Provide the (X, Y) coordinate of the cell's center where the given text is located.  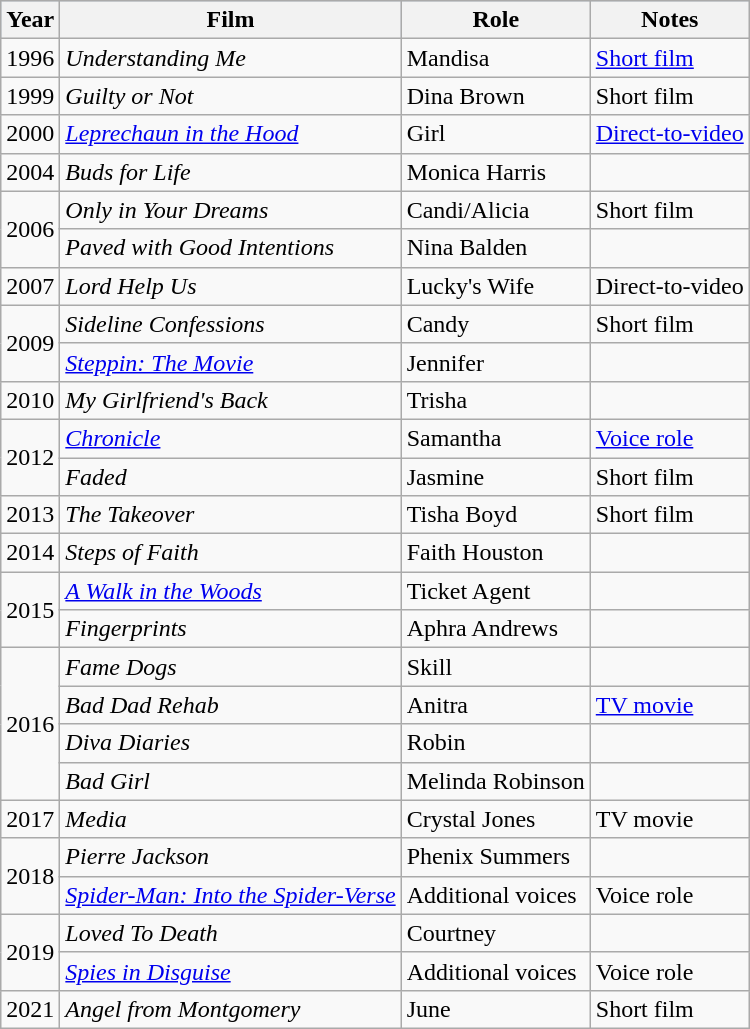
2018 (30, 876)
Notes (670, 20)
Trisha (496, 400)
Jennifer (496, 362)
June (496, 1009)
Angel from Montgomery (230, 1009)
Fingerprints (230, 629)
Jasmine (496, 477)
Paved with Good Intentions (230, 248)
Samantha (496, 438)
My Girlfriend's Back (230, 400)
Understanding Me (230, 58)
2019 (30, 952)
2016 (30, 724)
A Walk in the Woods (230, 591)
Buds for Life (230, 172)
Sideline Confessions (230, 324)
2012 (30, 457)
Dina Brown (496, 96)
2014 (30, 553)
2000 (30, 134)
Robin (496, 743)
Girl (496, 134)
2017 (30, 819)
Courtney (496, 933)
Anitra (496, 705)
Guilty or Not (230, 96)
1996 (30, 58)
Faded (230, 477)
Pierre Jackson (230, 857)
Lucky's Wife (496, 286)
Steps of Faith (230, 553)
Spider-Man: Into the Spider-Verse (230, 895)
Loved To Death (230, 933)
2010 (30, 400)
Lord Help Us (230, 286)
Monica Harris (496, 172)
Only in Your Dreams (230, 210)
Candi/Alicia (496, 210)
2006 (30, 229)
2004 (30, 172)
Ticket Agent (496, 591)
Role (496, 20)
Diva Diaries (230, 743)
Media (230, 819)
Bad Girl (230, 781)
Candy (496, 324)
Spies in Disguise (230, 971)
Tisha Boyd (496, 515)
1999 (30, 96)
The Takeover (230, 515)
Fame Dogs (230, 667)
2013 (30, 515)
Steppin: The Movie (230, 362)
Chronicle (230, 438)
2015 (30, 610)
Phenix Summers (496, 857)
Melinda Robinson (496, 781)
Year (30, 20)
Film (230, 20)
Aphra Andrews (496, 629)
Mandisa (496, 58)
Nina Balden (496, 248)
Bad Dad Rehab (230, 705)
2007 (30, 286)
Crystal Jones (496, 819)
Leprechaun in the Hood (230, 134)
2009 (30, 343)
2021 (30, 1009)
Faith Houston (496, 553)
Skill (496, 667)
